Determine the [x, y] coordinate at the center of the cell enclosing the given text.  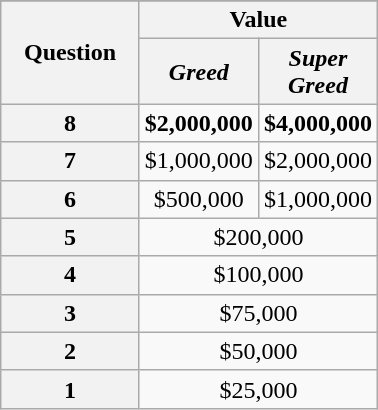
5 [70, 237]
4 [70, 275]
$500,000 [198, 199]
$50,000 [258, 351]
8 [70, 123]
Question [70, 52]
1 [70, 389]
$4,000,000 [318, 123]
$75,000 [258, 313]
Greed [198, 72]
3 [70, 313]
$25,000 [258, 389]
7 [70, 161]
$100,000 [258, 275]
Value [258, 20]
$200,000 [258, 237]
6 [70, 199]
Super Greed [318, 72]
2 [70, 351]
